From the cell containing the given text, extract its center point as [X, Y] coordinate. 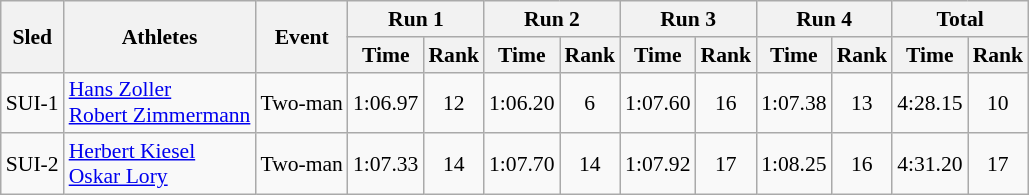
1:08.25 [794, 164]
Run 2 [552, 19]
6 [590, 102]
Sled [32, 36]
Athletes [160, 36]
1:07.38 [794, 102]
SUI-1 [32, 102]
12 [454, 102]
SUI-2 [32, 164]
Event [302, 36]
Run 3 [688, 19]
Run 4 [824, 19]
1:07.92 [658, 164]
Hans ZollerRobert Zimmermann [160, 102]
1:06.20 [522, 102]
13 [862, 102]
Run 1 [416, 19]
1:07.70 [522, 164]
1:07.60 [658, 102]
4:31.20 [930, 164]
1:07.33 [386, 164]
Total [960, 19]
Herbert KieselOskar Lory [160, 164]
1:06.97 [386, 102]
10 [998, 102]
4:28.15 [930, 102]
